Output the (X, Y) coordinate of the center of the cell containing the given text.  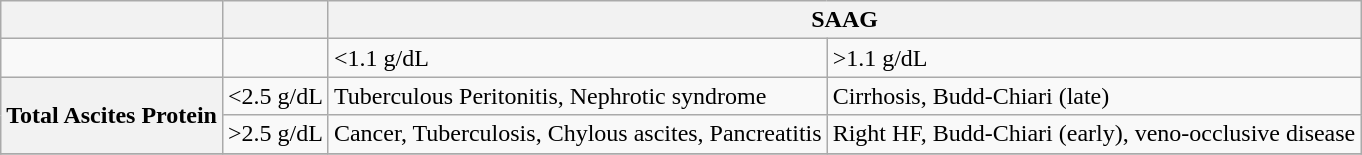
Total Ascites Protein (112, 115)
>1.1 g/dL (1094, 58)
<2.5 g/dL (275, 96)
Cirrhosis, Budd-Chiari (late) (1094, 96)
SAAG (844, 20)
>2.5 g/dL (275, 134)
Cancer, Tuberculosis, Chylous ascites, Pancreatitis (578, 134)
<1.1 g/dL (578, 58)
Tuberculous Peritonitis, Nephrotic syndrome (578, 96)
Right HF, Budd-Chiari (early), veno-occlusive disease (1094, 134)
